Extract the [x, y] coordinate from the center of the cell holding the provided text.  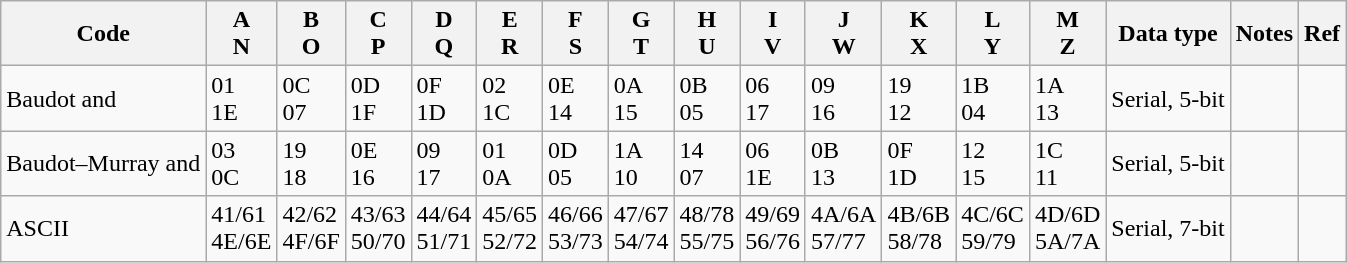
IV [773, 34]
0D1F [378, 98]
1912 [919, 98]
MZ [1067, 34]
DQ [444, 34]
0617 [773, 98]
0E16 [378, 164]
1B04 [993, 98]
1918 [311, 164]
1A13 [1067, 98]
1215 [993, 164]
ASCII [104, 228]
0B05 [707, 98]
4B/6B58/78 [919, 228]
Code [104, 34]
4D/6D5A/7A [1067, 228]
Baudot–Murray and [104, 164]
010A [510, 164]
CP [378, 34]
41/614E/6E [242, 228]
021C [510, 98]
JW [843, 34]
FS [576, 34]
Ref [1322, 34]
49/6956/76 [773, 228]
0E14 [576, 98]
061E [773, 164]
1C11 [1067, 164]
4A/6A57/77 [843, 228]
46/6653/73 [576, 228]
4C/6C59/79 [993, 228]
0B13 [843, 164]
ER [510, 34]
Notes [1264, 34]
0A15 [641, 98]
Data type [1168, 34]
0916 [843, 98]
44/6451/71 [444, 228]
Baudot and [104, 98]
47/6754/74 [641, 228]
LY [993, 34]
HU [707, 34]
AN [242, 34]
48/78 55/75 [707, 228]
1A10 [641, 164]
45/6552/72 [510, 228]
BO [311, 34]
1407 [707, 164]
KX [919, 34]
011E [242, 98]
0D05 [576, 164]
Serial, 7-bit [1168, 228]
43/6350/70 [378, 228]
030C [242, 164]
42/624F/6F [311, 228]
GT [641, 34]
0917 [444, 164]
0C07 [311, 98]
